Extract the (X, Y) coordinate from the center of the cell holding the provided text.  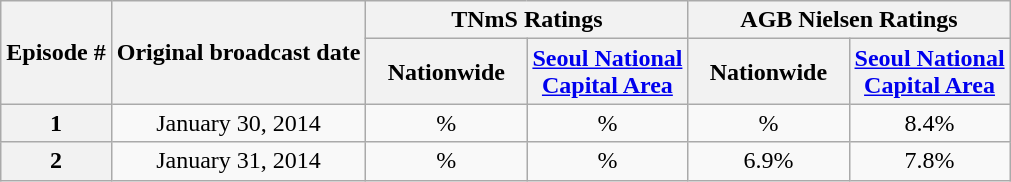
6.9% (768, 161)
TNmS Ratings (527, 20)
1 (56, 123)
Episode # (56, 52)
2 (56, 161)
January 31, 2014 (238, 161)
Original broadcast date (238, 52)
AGB Nielsen Ratings (849, 20)
January 30, 2014 (238, 123)
7.8% (930, 161)
8.4% (930, 123)
